Determine the [x, y] coordinate at the center of the cell enclosing the given text.  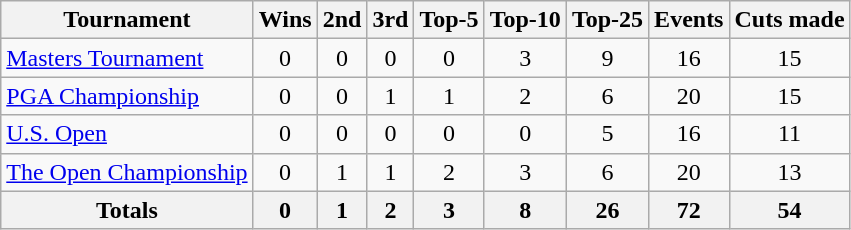
54 [790, 210]
3rd [390, 20]
Masters Tournament [127, 58]
5 [607, 134]
Top-5 [449, 20]
Events [689, 20]
Top-10 [525, 20]
Totals [127, 210]
PGA Championship [127, 96]
9 [607, 58]
U.S. Open [127, 134]
26 [607, 210]
Wins [285, 20]
2nd [342, 20]
The Open Championship [127, 172]
Top-25 [607, 20]
Cuts made [790, 20]
11 [790, 134]
Tournament [127, 20]
13 [790, 172]
72 [689, 210]
8 [525, 210]
